Search for the cell housing the specified text and yield its (x, y) center coordinate. 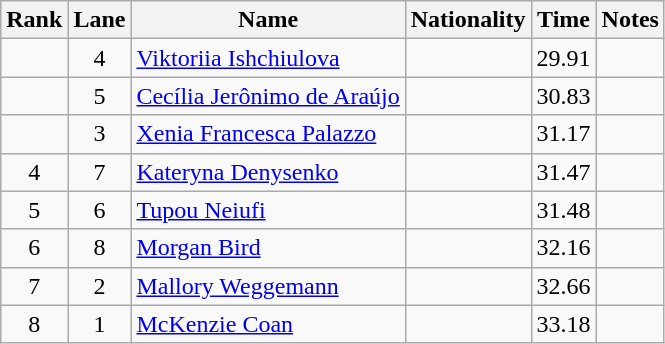
29.91 (564, 58)
31.47 (564, 172)
3 (100, 134)
2 (100, 286)
Tupou Neiufi (268, 210)
McKenzie Coan (268, 324)
Nationality (468, 20)
Rank (34, 20)
31.48 (564, 210)
Name (268, 20)
30.83 (564, 96)
Cecília Jerônimo de Araújo (268, 96)
Xenia Francesca Palazzo (268, 134)
1 (100, 324)
Morgan Bird (268, 248)
Mallory Weggemann (268, 286)
Notes (630, 20)
33.18 (564, 324)
Lane (100, 20)
32.66 (564, 286)
Viktoriia Ishchiulova (268, 58)
31.17 (564, 134)
Time (564, 20)
32.16 (564, 248)
Kateryna Denysenko (268, 172)
